Pinpoint the cell where the given text exists, returning its (X, Y) midpoint coordinate. 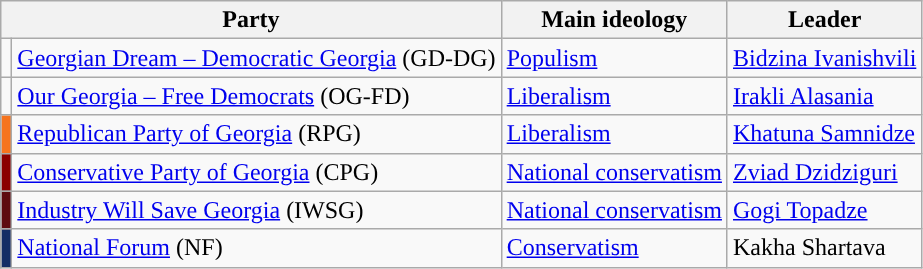
Populism (614, 58)
Party (251, 20)
Conservatism (614, 248)
Republican Party of Georgia (RPG) (256, 134)
Irakli Alasania (824, 96)
Industry Will Save Georgia (IWSG) (256, 210)
Gogi Topadze (824, 210)
Zviad Dzidziguri (824, 172)
National Forum (NF) (256, 248)
Georgian Dream – Democratic Georgia (GD-DG) (256, 58)
Bidzina Ivanishvili (824, 58)
Khatuna Samnidze (824, 134)
Main ideology (614, 20)
Kakha Shartava (824, 248)
Our Georgia – Free Democrats (OG-FD) (256, 96)
Conservative Party of Georgia (CPG) (256, 172)
Leader (824, 20)
